Detect which cell encompasses the target text, then output its (x, y) center coordinate. 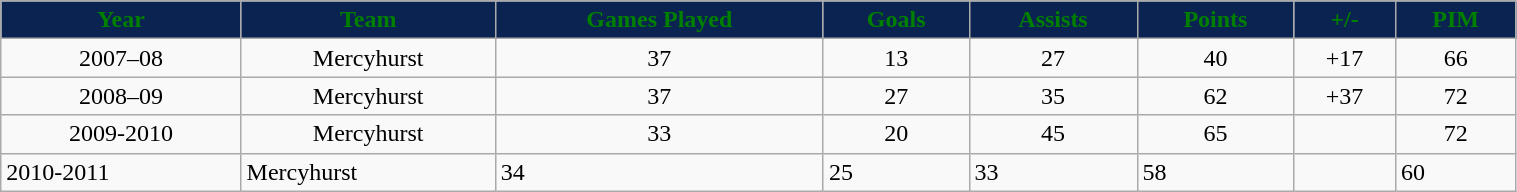
62 (1216, 96)
20 (896, 134)
Year (121, 20)
25 (896, 172)
Points (1216, 20)
Goals (896, 20)
2009-2010 (121, 134)
PIM (1456, 20)
65 (1216, 134)
60 (1456, 172)
34 (659, 172)
45 (1053, 134)
+/- (1345, 20)
2007–08 (121, 58)
+17 (1345, 58)
Games Played (659, 20)
Team (368, 20)
Assists (1053, 20)
58 (1216, 172)
13 (896, 58)
+37 (1345, 96)
2010-2011 (121, 172)
35 (1053, 96)
2008–09 (121, 96)
40 (1216, 58)
66 (1456, 58)
